Search for the cell housing the specified text and yield its (X, Y) center coordinate. 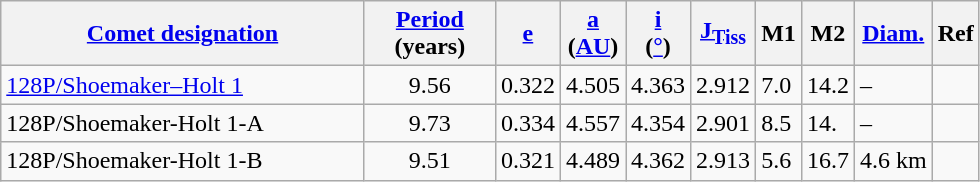
2.901 (724, 123)
9.73 (430, 123)
4.354 (658, 123)
4.362 (658, 161)
4.6 km (893, 161)
14. (828, 123)
0.321 (528, 161)
7.0 (779, 85)
0.334 (528, 123)
JTiss (724, 34)
16.7 (828, 161)
128P/Shoemaker-Holt 1-A (183, 123)
9.56 (430, 85)
5.6 (779, 161)
Ref (956, 34)
Comet designation (183, 34)
e (528, 34)
2.913 (724, 161)
4.489 (592, 161)
4.557 (592, 123)
Diam. (893, 34)
9.51 (430, 161)
Period(years) (430, 34)
4.505 (592, 85)
2.912 (724, 85)
M1 (779, 34)
128P/Shoemaker-Holt 1-B (183, 161)
M2 (828, 34)
8.5 (779, 123)
i(°) (658, 34)
4.363 (658, 85)
a(AU) (592, 34)
0.322 (528, 85)
14.2 (828, 85)
128P/Shoemaker–Holt 1 (183, 85)
